Identify which cell holds the provided text, then report its [X, Y] central coordinate. 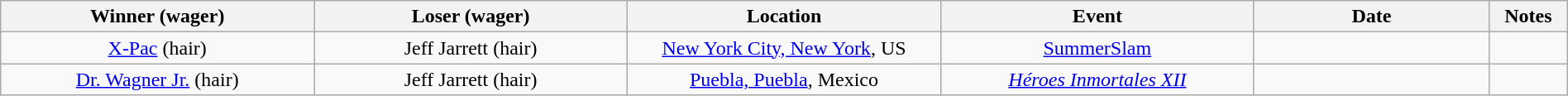
Location [784, 17]
New York City, New York, US [784, 48]
SummerSlam [1097, 48]
Event [1097, 17]
X-Pac (hair) [157, 48]
Notes [1528, 17]
Puebla, Puebla, Mexico [784, 79]
Date [1371, 17]
Loser (wager) [471, 17]
Dr. Wagner Jr. (hair) [157, 79]
Winner (wager) [157, 17]
Héroes Inmortales XII [1097, 79]
